Provide the (X, Y) coordinate of the cell's center where the given text is located.  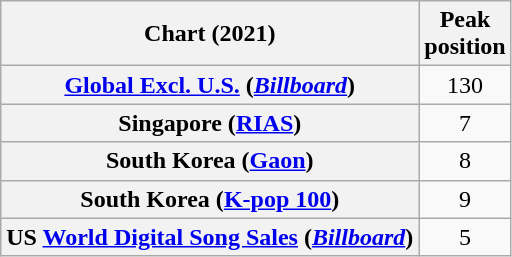
Chart (2021) (210, 34)
7 (465, 123)
Global Excl. U.S. (Billboard) (210, 85)
9 (465, 199)
South Korea (K-pop 100) (210, 199)
Peakposition (465, 34)
South Korea (Gaon) (210, 161)
130 (465, 85)
5 (465, 237)
Singapore (RIAS) (210, 123)
8 (465, 161)
US World Digital Song Sales (Billboard) (210, 237)
